Provide the [X, Y] coordinate of the cell's center where the given text is located.  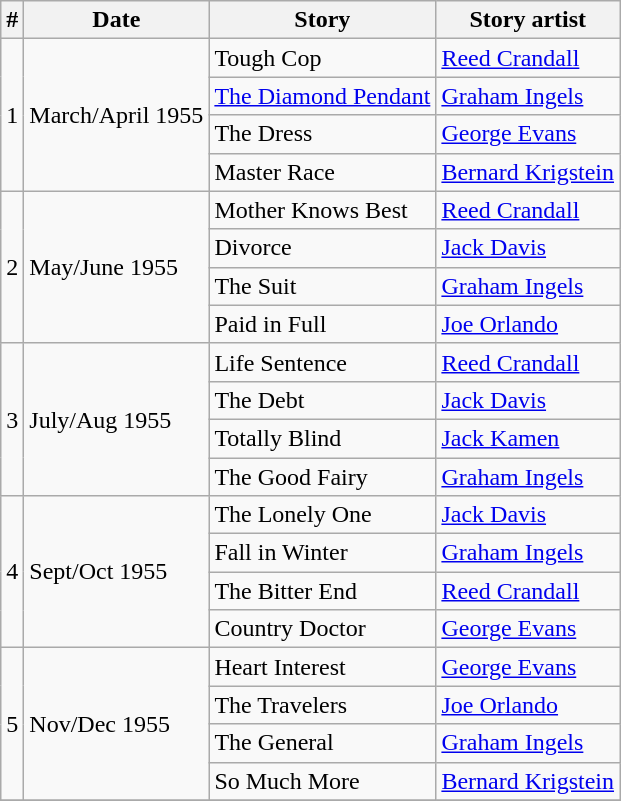
The Travelers [322, 705]
Sept/Oct 1955 [116, 572]
Divorce [322, 248]
Paid in Full [322, 324]
Totally Blind [322, 438]
The Lonely One [322, 515]
May/June 1955 [116, 267]
Fall in Winter [322, 553]
2 [12, 267]
5 [12, 724]
So Much More [322, 781]
The Debt [322, 400]
Story [322, 20]
March/April 1955 [116, 115]
Heart Interest [322, 667]
3 [12, 419]
July/Aug 1955 [116, 419]
Nov/Dec 1955 [116, 724]
Life Sentence [322, 362]
The Good Fairy [322, 477]
The General [322, 743]
The Bitter End [322, 591]
Country Doctor [322, 629]
Date [116, 20]
Tough Cop [322, 58]
The Diamond Pendant [322, 96]
Mother Knows Best [322, 210]
Story artist [528, 20]
The Dress [322, 134]
# [12, 20]
Master Race [322, 172]
Jack Kamen [528, 438]
1 [12, 115]
The Suit [322, 286]
4 [12, 572]
